Pinpoint the cell where the given text exists, returning its (x, y) midpoint coordinate. 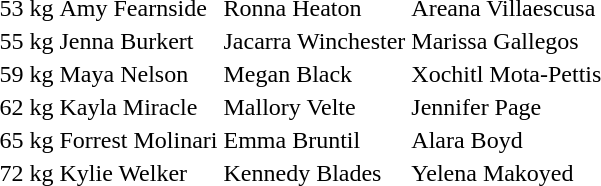
Maya Nelson (138, 74)
Kayla Miracle (138, 107)
Jenna Burkert (138, 41)
Emma Bruntil (314, 140)
Mallory Velte (314, 107)
Jacarra Winchester (314, 41)
Forrest Molinari (138, 140)
Megan Black (314, 74)
